Scan for the cell matching the given text and deliver its [X, Y] coordinate at center. 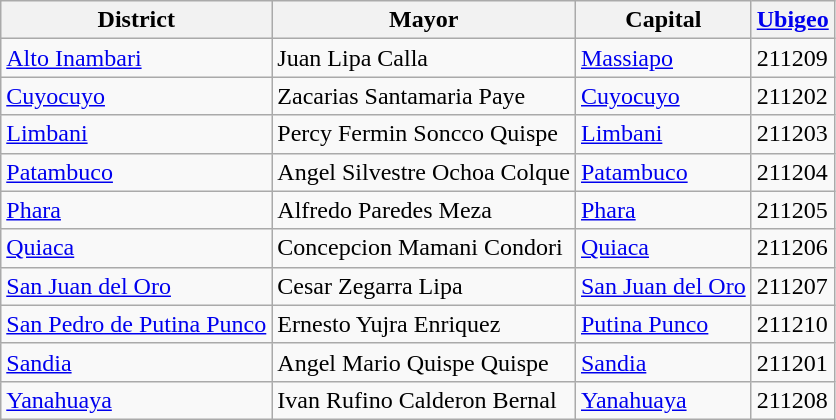
Juan Lipa Calla [424, 58]
Capital [663, 20]
211201 [792, 362]
211202 [792, 96]
211207 [792, 286]
211205 [792, 210]
211210 [792, 324]
District [136, 20]
Zacarias Santamaria Paye [424, 96]
Angel Silvestre Ochoa Colque [424, 172]
Ernesto Yujra Enriquez [424, 324]
Mayor [424, 20]
Ubigeo [792, 20]
Alfredo Paredes Meza [424, 210]
Percy Fermin Soncco Quispe [424, 134]
Angel Mario Quispe Quispe [424, 362]
211209 [792, 58]
Cesar Zegarra Lipa [424, 286]
Putina Punco [663, 324]
Massiapo [663, 58]
Concepcion Mamani Condori [424, 248]
211203 [792, 134]
Ivan Rufino Calderon Bernal [424, 400]
211208 [792, 400]
Alto Inambari [136, 58]
San Pedro de Putina Punco [136, 324]
211206 [792, 248]
211204 [792, 172]
